Identify which cell holds the provided text, then report its (X, Y) central coordinate. 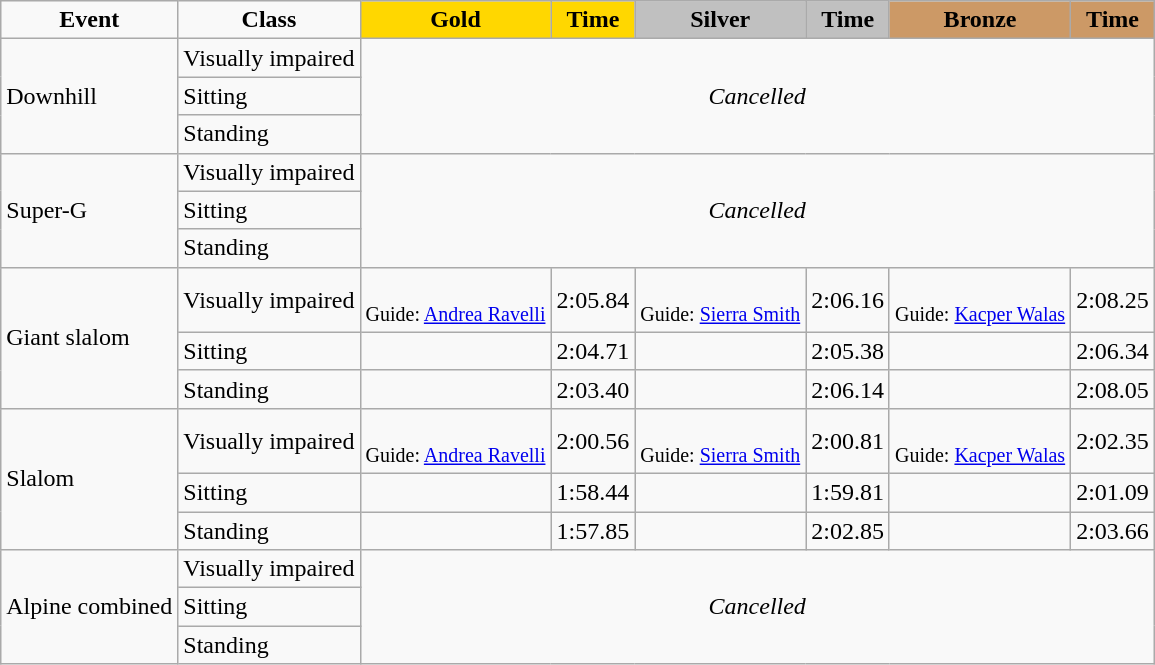
2:06.16 (848, 300)
2:00.81 (848, 440)
Class (269, 20)
Giant slalom (90, 338)
2:05.84 (593, 300)
2:05.38 (848, 351)
Event (90, 20)
2:01.09 (1113, 492)
2:08.05 (1113, 389)
2:03.66 (1113, 531)
Bronze (980, 20)
2:00.56 (593, 440)
2:04.71 (593, 351)
2:02.35 (1113, 440)
Slalom (90, 478)
2:08.25 (1113, 300)
Alpine combined (90, 607)
Downhill (90, 96)
1:58.44 (593, 492)
2:06.34 (1113, 351)
Gold (456, 20)
2:03.40 (593, 389)
1:59.81 (848, 492)
1:57.85 (593, 531)
2:06.14 (848, 389)
2:02.85 (848, 531)
Super-G (90, 210)
Silver (720, 20)
